Output the [x, y] coordinate of the center of the cell containing the given text.  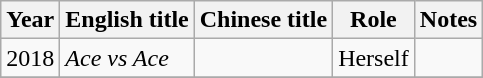
English title [127, 20]
Ace vs Ace [127, 58]
Notes [448, 20]
2018 [30, 58]
Chinese title [263, 20]
Role [374, 20]
Year [30, 20]
Herself [374, 58]
